Capture the cell that displays the provided text and extract its [X, Y] central coordinate. 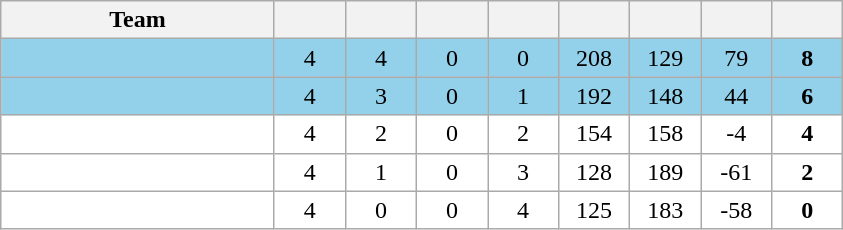
148 [666, 96]
129 [666, 58]
6 [808, 96]
189 [666, 172]
192 [594, 96]
-58 [736, 210]
44 [736, 96]
-4 [736, 134]
79 [736, 58]
183 [666, 210]
125 [594, 210]
-61 [736, 172]
208 [594, 58]
154 [594, 134]
Team [138, 20]
158 [666, 134]
8 [808, 58]
128 [594, 172]
